Search for the cell housing the specified text and yield its (x, y) center coordinate. 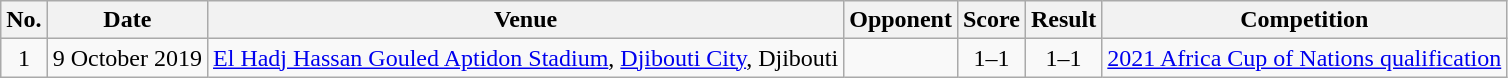
9 October 2019 (127, 58)
No. (24, 20)
Competition (1304, 20)
Opponent (901, 20)
Date (127, 20)
2021 Africa Cup of Nations qualification (1304, 58)
Score (991, 20)
Result (1063, 20)
1 (24, 58)
El Hadj Hassan Gouled Aptidon Stadium, Djibouti City, Djibouti (526, 58)
Venue (526, 20)
